For the text-containing cell, return its midpoint in [X, Y] coordinate format. 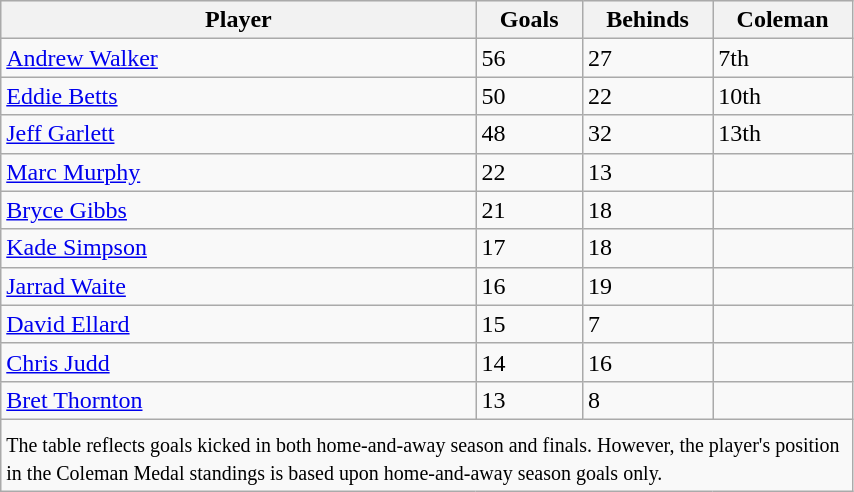
Andrew Walker [238, 58]
7th [783, 58]
Coleman [783, 20]
32 [647, 134]
Marc Murphy [238, 172]
19 [647, 286]
50 [529, 96]
14 [529, 362]
David Ellard [238, 324]
Eddie Betts [238, 96]
48 [529, 134]
7 [647, 324]
Chris Judd [238, 362]
21 [529, 210]
Behinds [647, 20]
8 [647, 400]
Jarrad Waite [238, 286]
Goals [529, 20]
17 [529, 248]
Jeff Garlett [238, 134]
15 [529, 324]
10th [783, 96]
Bret Thornton [238, 400]
Kade Simpson [238, 248]
Player [238, 20]
13th [783, 134]
Bryce Gibbs [238, 210]
27 [647, 58]
56 [529, 58]
